Pinpoint the cell where the given text exists, returning its (x, y) midpoint coordinate. 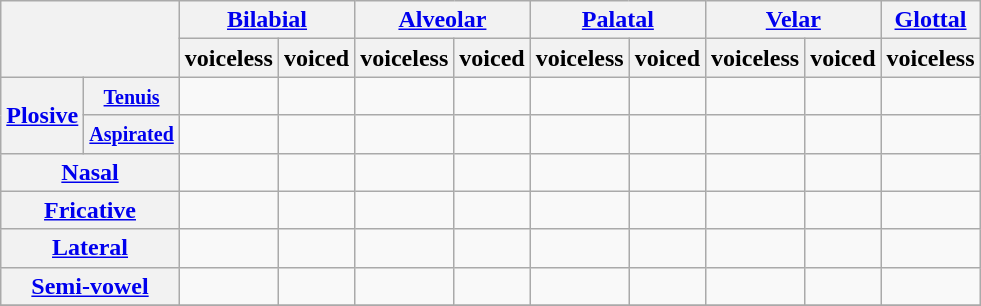
Fricative (90, 210)
Tenuis (132, 96)
Plosive (42, 115)
Nasal (90, 172)
Palatal (618, 20)
Velar (794, 20)
Glottal (930, 20)
Semi-vowel (90, 286)
Aspirated (132, 134)
Alveolar (442, 20)
Lateral (90, 248)
Bilabial (266, 20)
